Locate the cell with the specified text and output its [X, Y] center coordinate. 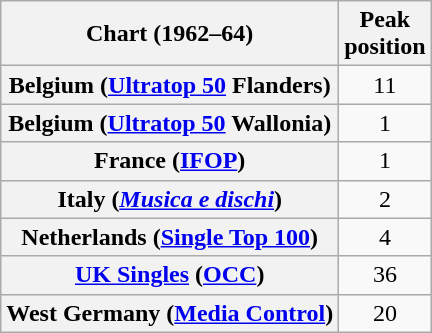
36 [385, 275]
UK Singles (OCC) [170, 275]
11 [385, 85]
France (IFOP) [170, 161]
West Germany (Media Control) [170, 313]
Belgium (Ultratop 50 Flanders) [170, 85]
Belgium (Ultratop 50 Wallonia) [170, 123]
Netherlands (Single Top 100) [170, 237]
Chart (1962–64) [170, 34]
20 [385, 313]
Peakposition [385, 34]
Italy (Musica e dischi) [170, 199]
2 [385, 199]
4 [385, 237]
